For the text-containing cell, return its midpoint in [x, y] coordinate format. 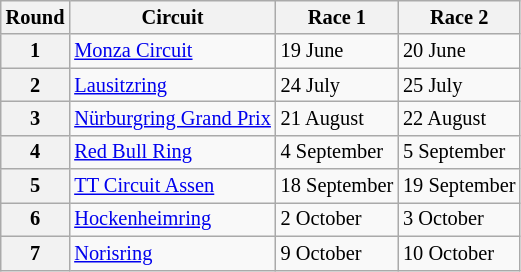
5 [36, 186]
9 October [337, 253]
5 September [459, 152]
Hockenheimring [172, 219]
3 October [459, 219]
1 [36, 51]
7 [36, 253]
18 September [337, 186]
21 August [337, 118]
19 September [459, 186]
6 [36, 219]
Race 1 [337, 17]
Red Bull Ring [172, 152]
Lausitzring [172, 85]
4 [36, 152]
22 August [459, 118]
Round [36, 17]
Race 2 [459, 17]
4 September [337, 152]
TT Circuit Assen [172, 186]
Nürburgring Grand Prix [172, 118]
3 [36, 118]
Monza Circuit [172, 51]
10 October [459, 253]
Norisring [172, 253]
24 July [337, 85]
19 June [337, 51]
20 June [459, 51]
2 [36, 85]
Circuit [172, 17]
2 October [337, 219]
25 July [459, 85]
